Provide the (x, y) coordinate of the cell's center where the given text is located.  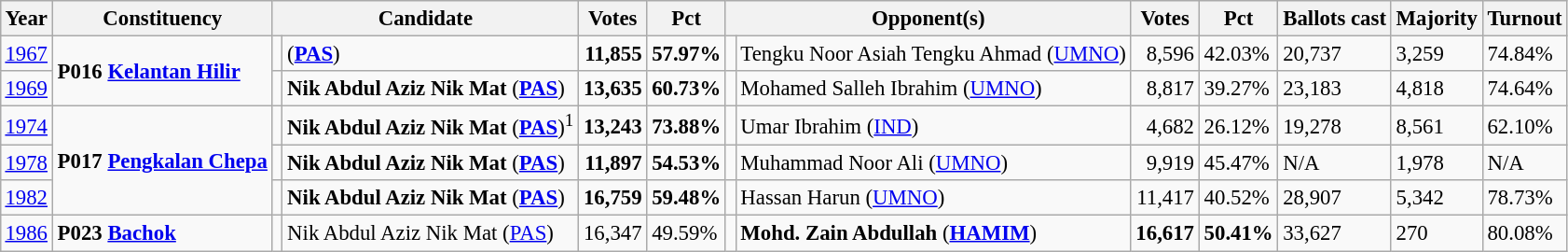
13,243 (613, 126)
(PAS) (431, 53)
Majority (1437, 19)
1,978 (1437, 163)
13,635 (613, 89)
19,278 (1335, 126)
3,259 (1437, 53)
Nik Abdul Aziz Nik Mat (PAS)1 (431, 126)
57.97% (686, 53)
5,342 (1437, 198)
9,919 (1165, 163)
Candidate (425, 19)
Tengku Noor Asiah Tengku Ahmad (UMNO) (933, 53)
Opponent(s) (928, 19)
1967 (26, 53)
39.27% (1238, 89)
P023 Bachok (162, 233)
16,617 (1165, 233)
Ballots cast (1335, 19)
270 (1437, 233)
49.59% (686, 233)
Year (26, 19)
20,737 (1335, 53)
54.53% (686, 163)
Muhammad Noor Ali (UMNO) (933, 163)
74.84% (1525, 53)
P016 Kelantan Hilir (162, 71)
60.73% (686, 89)
42.03% (1238, 53)
Umar Ibrahim (IND) (933, 126)
23,183 (1335, 89)
59.48% (686, 198)
80.08% (1525, 233)
28,907 (1335, 198)
16,347 (613, 233)
50.41% (1238, 233)
45.47% (1238, 163)
4,682 (1165, 126)
8,596 (1165, 53)
1978 (26, 163)
74.64% (1525, 89)
P017 Pengkalan Chepa (162, 161)
11,855 (613, 53)
78.73% (1525, 198)
11,897 (613, 163)
Hassan Harun (UMNO) (933, 198)
40.52% (1238, 198)
11,417 (1165, 198)
4,818 (1437, 89)
Mohd. Zain Abdullah (HAMIM) (933, 233)
8,561 (1437, 126)
1969 (26, 89)
62.10% (1525, 126)
Turnout (1525, 19)
16,759 (613, 198)
26.12% (1238, 126)
33,627 (1335, 233)
8,817 (1165, 89)
1982 (26, 198)
1986 (26, 233)
73.88% (686, 126)
1974 (26, 126)
Mohamed Salleh Ibrahim (UMNO) (933, 89)
Constituency (162, 19)
